Output the (x, y) coordinate of the center of the cell containing the given text.  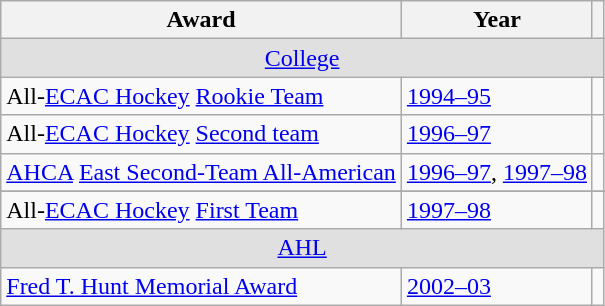
College (302, 58)
Award (202, 20)
AHCA East Second-Team All-American (202, 172)
Fred T. Hunt Memorial Award (202, 286)
1996–97, 1997–98 (496, 172)
1996–97 (496, 134)
All-ECAC Hockey First Team (202, 210)
1997–98 (496, 210)
2002–03 (496, 286)
Year (496, 20)
1994–95 (496, 96)
All-ECAC Hockey Rookie Team (202, 96)
All-ECAC Hockey Second team (202, 134)
AHL (302, 248)
